Provide the (x, y) coordinate of the cell's center where the given text is located.  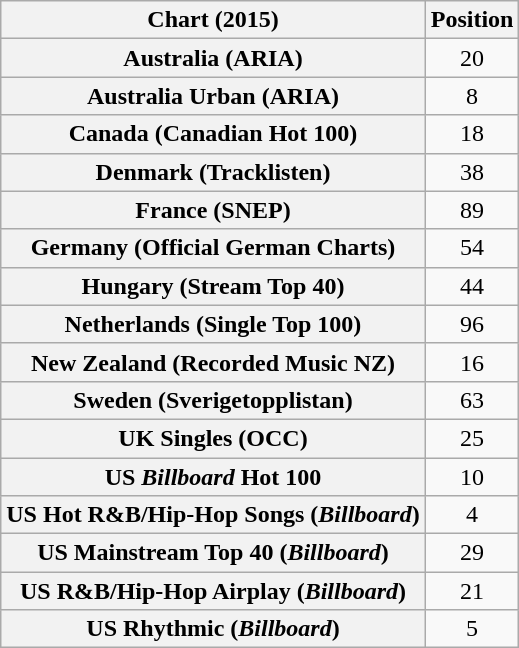
US Billboard Hot 100 (213, 477)
Sweden (Sverigetopplistan) (213, 400)
Canada (Canadian Hot 100) (213, 134)
21 (472, 591)
US Rhythmic (Billboard) (213, 629)
96 (472, 324)
44 (472, 286)
France (SNEP) (213, 210)
4 (472, 515)
10 (472, 477)
38 (472, 172)
US R&B/Hip-Hop Airplay (Billboard) (213, 591)
Netherlands (Single Top 100) (213, 324)
18 (472, 134)
89 (472, 210)
Hungary (Stream Top 40) (213, 286)
5 (472, 629)
Australia Urban (ARIA) (213, 96)
US Mainstream Top 40 (Billboard) (213, 553)
Australia (ARIA) (213, 58)
Germany (Official German Charts) (213, 248)
25 (472, 438)
Position (472, 20)
Denmark (Tracklisten) (213, 172)
29 (472, 553)
New Zealand (Recorded Music NZ) (213, 362)
16 (472, 362)
Chart (2015) (213, 20)
54 (472, 248)
20 (472, 58)
US Hot R&B/Hip-Hop Songs (Billboard) (213, 515)
UK Singles (OCC) (213, 438)
8 (472, 96)
63 (472, 400)
